Detect which cell encompasses the target text, then output its (x, y) center coordinate. 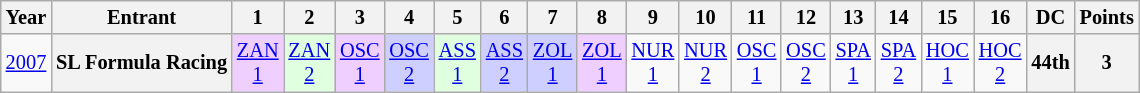
12 (806, 17)
NUR1 (654, 63)
HOC2 (1000, 63)
NUR2 (706, 63)
9 (654, 17)
ZAN1 (258, 63)
Points (1107, 17)
1 (258, 17)
ASS2 (504, 63)
16 (1000, 17)
SL Formula Racing (142, 63)
14 (898, 17)
DC (1050, 17)
HOC1 (948, 63)
8 (602, 17)
SPA2 (898, 63)
6 (504, 17)
13 (854, 17)
2 (310, 17)
ZAN2 (310, 63)
10 (706, 17)
15 (948, 17)
44th (1050, 63)
SPA1 (854, 63)
4 (408, 17)
7 (552, 17)
5 (458, 17)
2007 (26, 63)
ASS1 (458, 63)
Entrant (142, 17)
Year (26, 17)
11 (756, 17)
